Determine the [X, Y] coordinate at the center of the cell enclosing the given text.  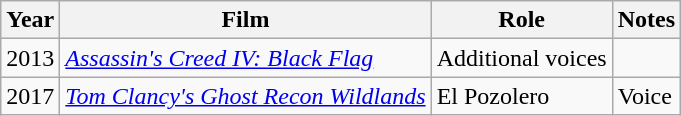
Year [30, 20]
2013 [30, 58]
Role [522, 20]
Voice [646, 96]
Notes [646, 20]
Film [246, 20]
Additional voices [522, 58]
El Pozolero [522, 96]
Assassin's Creed IV: Black Flag [246, 58]
2017 [30, 96]
Tom Clancy's Ghost Recon Wildlands [246, 96]
